Return [x, y] of the center of cell containing provided text 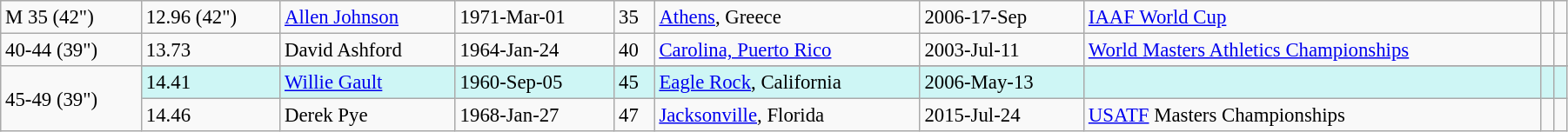
2015-Jul-24 [1002, 115]
2003-Jul-11 [1002, 50]
Allen Johnson [368, 17]
Jacksonville, Florida [787, 115]
45 [634, 82]
World Masters Athletics Championships [1312, 50]
13.73 [211, 50]
Eagle Rock, California [787, 82]
Carolina, Puerto Rico [787, 50]
2006-17-Sep [1002, 17]
1964-Jan-24 [534, 50]
45-49 (39") [71, 99]
2006-May-13 [1002, 82]
David Ashford [368, 50]
Athens, Greece [787, 17]
14.46 [211, 115]
35 [634, 17]
M 35 (42") [71, 17]
12.96 (42") [211, 17]
14.41 [211, 82]
Derek Pye [368, 115]
1960-Sep-05 [534, 82]
47 [634, 115]
40-44 (39") [71, 50]
Willie Gault [368, 82]
1971-Mar-01 [534, 17]
1968-Jan-27 [534, 115]
IAAF World Cup [1312, 17]
USATF Masters Championships [1312, 115]
40 [634, 50]
